Find where the given text appears and provide that cell's center as (x, y) coordinate. 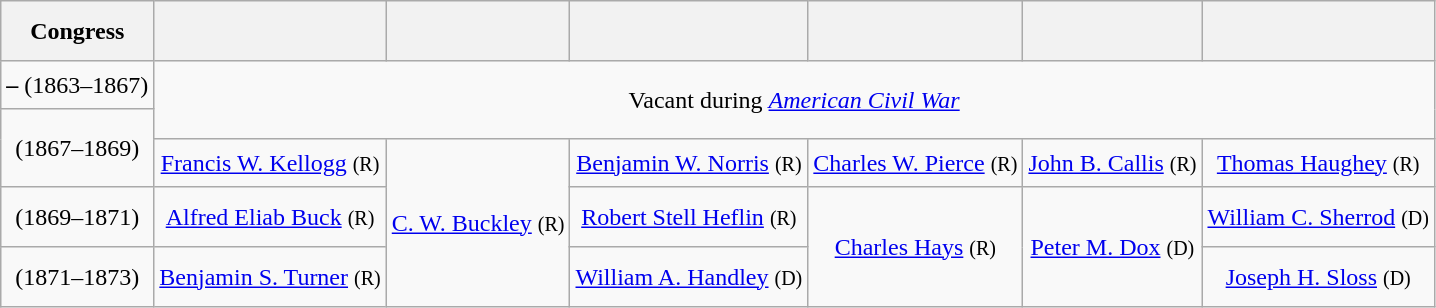
Peter M. Dox (D) (1112, 247)
John B. Callis (R) (1112, 163)
(1869–1871) (78, 217)
William A. Handley (D) (689, 277)
– (1863–1867) (78, 85)
Congress (78, 31)
(1867–1869) (78, 148)
Robert Stell Heflin (R) (689, 217)
Vacant during American Civil War (794, 100)
Benjamin W. Norris (R) (689, 163)
Charles Hays (R) (916, 247)
(1871–1873) (78, 277)
Alfred Eliab Buck (R) (270, 217)
C. W. Buckley (R) (478, 223)
Charles W. Pierce (R) (916, 163)
William C. Sherrod (D) (1318, 217)
Benjamin S. Turner (R) (270, 277)
Francis W. Kellogg (R) (270, 163)
Thomas Haughey (R) (1318, 163)
Joseph H. Sloss (D) (1318, 277)
